Identify which cell holds the provided text, then report its [x, y] central coordinate. 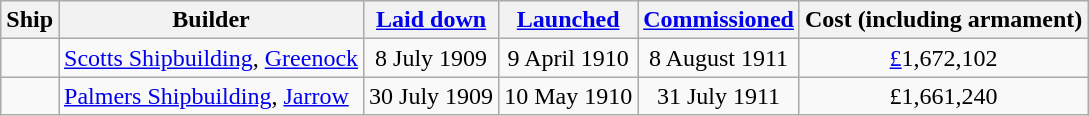
8 August 1911 [719, 58]
Launched [568, 20]
10 May 1910 [568, 96]
Ship [30, 20]
Cost (including armament) [943, 20]
Builder [212, 20]
£1,672,102 [943, 58]
£1,661,240 [943, 96]
9 April 1910 [568, 58]
Scotts Shipbuilding, Greenock [212, 58]
8 July 1909 [432, 58]
Palmers Shipbuilding, Jarrow [212, 96]
30 July 1909 [432, 96]
Commissioned [719, 20]
Laid down [432, 20]
31 July 1911 [719, 96]
